Return (X, Y) of the center of cell containing provided text 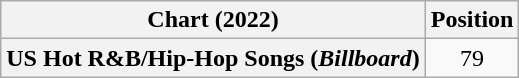
US Hot R&B/Hip-Hop Songs (Billboard) (213, 58)
Chart (2022) (213, 20)
Position (472, 20)
79 (472, 58)
